Identify which cell holds the provided text, then report its (X, Y) central coordinate. 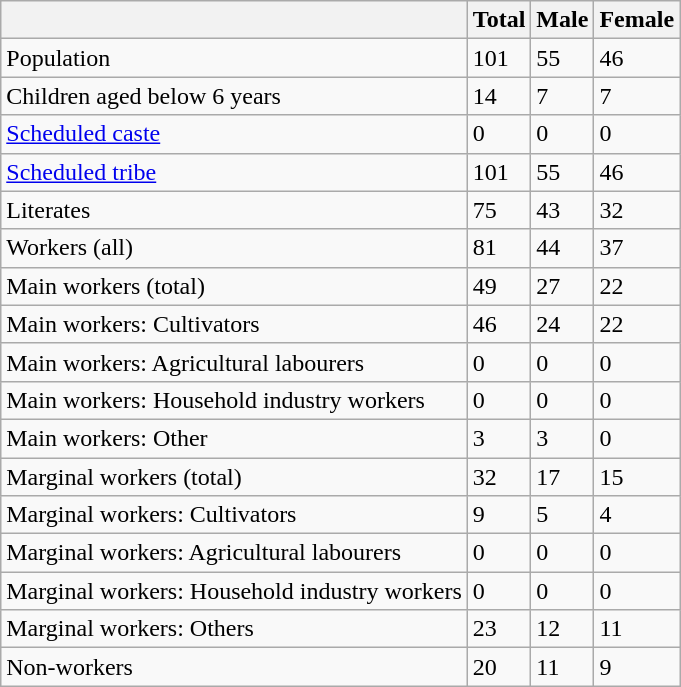
Marginal workers: Household industry workers (234, 591)
Children aged below 6 years (234, 96)
Total (499, 20)
49 (499, 286)
44 (562, 248)
Population (234, 58)
Marginal workers: Cultivators (234, 515)
Literates (234, 210)
Main workers: Other (234, 438)
20 (499, 667)
17 (562, 477)
12 (562, 629)
Marginal workers: Agricultural labourers (234, 553)
4 (637, 515)
5 (562, 515)
Male (562, 20)
Main workers (total) (234, 286)
Main workers: Cultivators (234, 324)
Scheduled tribe (234, 172)
75 (499, 210)
27 (562, 286)
Main workers: Agricultural labourers (234, 362)
23 (499, 629)
Marginal workers: Others (234, 629)
Scheduled caste (234, 134)
81 (499, 248)
Marginal workers (total) (234, 477)
24 (562, 324)
Female (637, 20)
Non-workers (234, 667)
43 (562, 210)
Main workers: Household industry workers (234, 400)
37 (637, 248)
Workers (all) (234, 248)
15 (637, 477)
14 (499, 96)
